Identify which cell holds the provided text, then report its (X, Y) central coordinate. 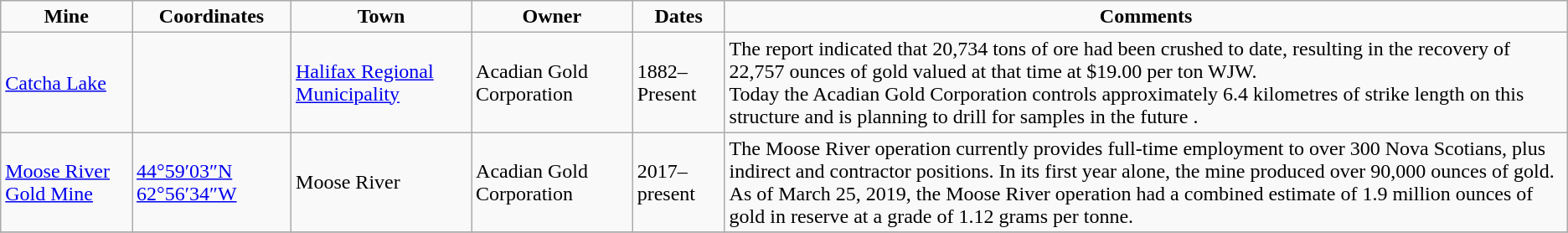
Comments (1146, 17)
2017–present (678, 183)
Dates (678, 17)
44°59′03″N 62°56′34″W (212, 183)
Catcha Lake (67, 82)
Moose River Gold Mine (67, 183)
Coordinates (212, 17)
Owner (553, 17)
Moose River (382, 183)
Mine (67, 17)
1882–Present (678, 82)
Halifax Regional Municipality (382, 82)
Town (382, 17)
